Capture the cell that displays the provided text and extract its (X, Y) central coordinate. 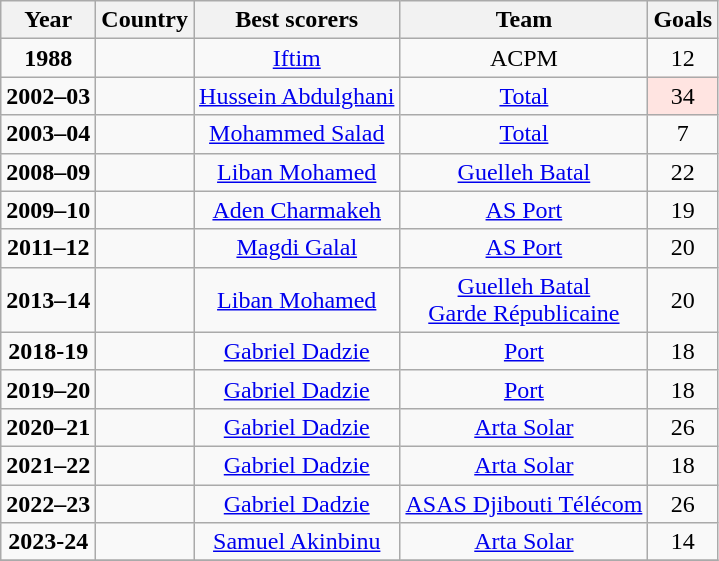
2020–21 (48, 427)
2009–10 (48, 210)
ACPM (524, 58)
34 (683, 96)
2002–03 (48, 96)
Goals (683, 20)
2019–20 (48, 389)
2013–14 (48, 300)
Iftim (297, 58)
Mohammed Salad (297, 134)
2021–22 (48, 465)
2011–12 (48, 248)
Guelleh BatalGarde Républicaine (524, 300)
2023-24 (48, 542)
Team (524, 20)
7 (683, 134)
Samuel Akinbinu (297, 542)
14 (683, 542)
Aden Charmakeh (297, 210)
2022–23 (48, 503)
12 (683, 58)
22 (683, 172)
Country (145, 20)
Guelleh Batal (524, 172)
Best scorers (297, 20)
Year (48, 20)
Magdi Galal (297, 248)
19 (683, 210)
2018-19 (48, 351)
ASAS Djibouti Télécom (524, 503)
Hussein Abdulghani (297, 96)
2003–04 (48, 134)
1988 (48, 58)
2008–09 (48, 172)
